Identify which cell holds the provided text, then report its [X, Y] central coordinate. 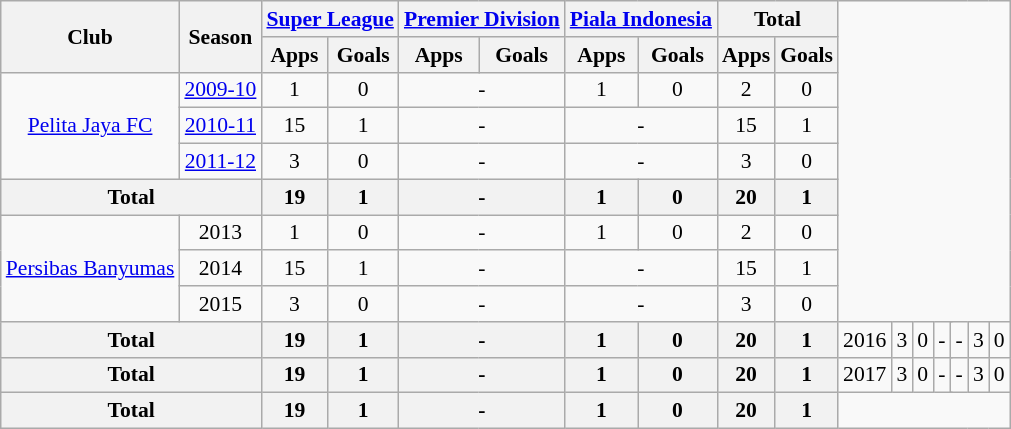
Season [220, 36]
Pelita Jaya FC [90, 126]
2010-11 [220, 126]
2011-12 [220, 162]
2013 [220, 233]
2016 [864, 340]
Piala Indonesia [641, 19]
Super League [330, 19]
2014 [220, 269]
2009-10 [220, 90]
Premier Division [482, 19]
Club [90, 36]
2017 [864, 375]
Persibas Banyumas [90, 268]
2015 [220, 304]
